Pinpoint the cell where the given text exists, returning its (X, Y) midpoint coordinate. 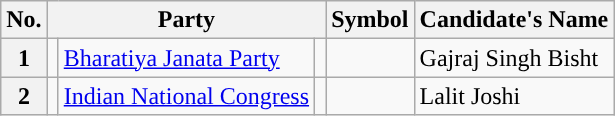
2 (24, 96)
Party (186, 20)
Bharatiya Janata Party (186, 58)
No. (24, 20)
Symbol (370, 20)
Indian National Congress (186, 96)
1 (24, 58)
Candidate's Name (514, 20)
Lalit Joshi (514, 96)
Gajraj Singh Bisht (514, 58)
